Detect which cell encompasses the target text, then output its [X, Y] center coordinate. 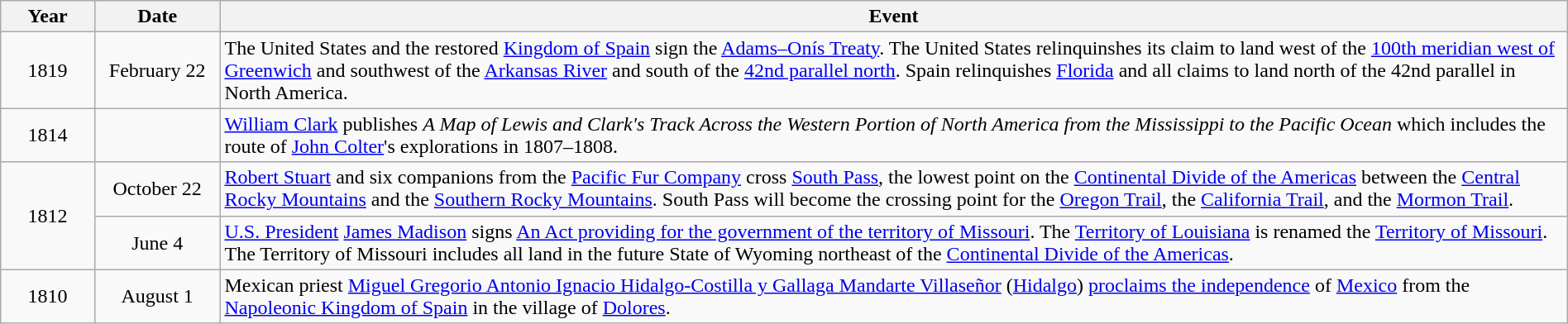
Event [893, 17]
Year [48, 17]
1810 [48, 296]
Date [157, 17]
August 1 [157, 296]
October 22 [157, 188]
1819 [48, 70]
June 4 [157, 243]
1814 [48, 136]
February 22 [157, 70]
1812 [48, 216]
